Output the (X, Y) coordinate of the center of the cell containing the given text.  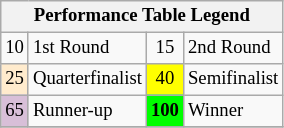
1st Round (87, 48)
65 (15, 112)
40 (164, 80)
Semifinalist (232, 80)
100 (164, 112)
10 (15, 48)
25 (15, 80)
Quarterfinalist (87, 80)
Winner (232, 112)
15 (164, 48)
Runner-up (87, 112)
Performance Table Legend (142, 16)
2nd Round (232, 48)
